Capture the cell that displays the provided text and extract its [x, y] central coordinate. 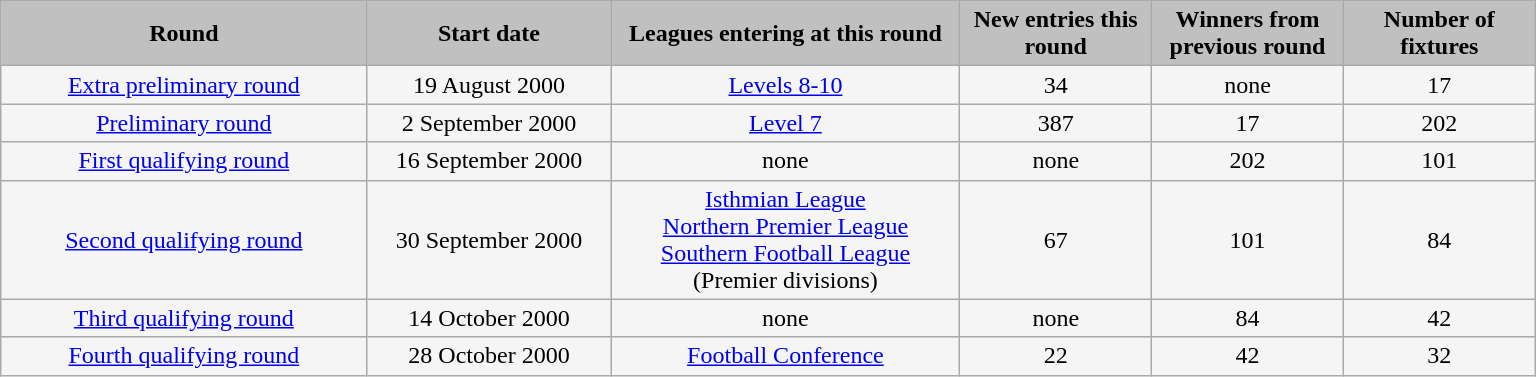
Winners from previous round [1248, 34]
14 October 2000 [489, 318]
Number of fixtures [1439, 34]
387 [1056, 123]
Extra preliminary round [184, 85]
Levels 8-10 [786, 85]
22 [1056, 356]
34 [1056, 85]
32 [1439, 356]
Level 7 [786, 123]
Round [184, 34]
30 September 2000 [489, 240]
New entries this round [1056, 34]
Third qualifying round [184, 318]
67 [1056, 240]
Isthmian LeagueNorthern Premier LeagueSouthern Football League(Premier divisions) [786, 240]
Start date [489, 34]
Preliminary round [184, 123]
Leagues entering at this round [786, 34]
19 August 2000 [489, 85]
28 October 2000 [489, 356]
16 September 2000 [489, 161]
Second qualifying round [184, 240]
First qualifying round [184, 161]
Fourth qualifying round [184, 356]
Football Conference [786, 356]
2 September 2000 [489, 123]
